Search for the cell housing the specified text and yield its [x, y] center coordinate. 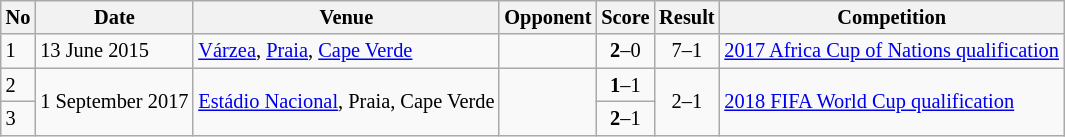
Score [625, 17]
13 June 2015 [114, 51]
Venue [346, 17]
No [18, 17]
Várzea, Praia, Cape Verde [346, 51]
7–1 [686, 51]
2018 FIFA World Cup qualification [891, 102]
3 [18, 118]
1 September 2017 [114, 102]
Result [686, 17]
2 [18, 85]
1 [18, 51]
Competition [891, 17]
1–1 [625, 85]
Estádio Nacional, Praia, Cape Verde [346, 102]
Date [114, 17]
2017 Africa Cup of Nations qualification [891, 51]
Opponent [548, 17]
2–0 [625, 51]
